Determine the [x, y] coordinate at the center of the cell enclosing the given text.  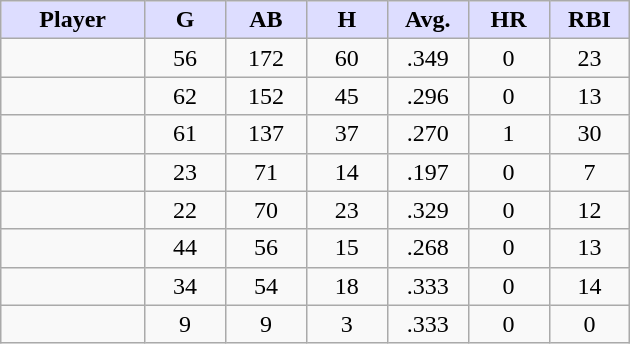
12 [590, 210]
60 [346, 58]
.296 [428, 96]
1 [508, 134]
54 [266, 286]
37 [346, 134]
70 [266, 210]
18 [346, 286]
62 [186, 96]
G [186, 20]
AB [266, 20]
.329 [428, 210]
44 [186, 248]
61 [186, 134]
30 [590, 134]
Player [73, 20]
.197 [428, 172]
34 [186, 286]
H [346, 20]
15 [346, 248]
.270 [428, 134]
71 [266, 172]
RBI [590, 20]
7 [590, 172]
3 [346, 324]
22 [186, 210]
Avg. [428, 20]
152 [266, 96]
.268 [428, 248]
137 [266, 134]
.349 [428, 58]
45 [346, 96]
HR [508, 20]
172 [266, 58]
